Determine the (X, Y) coordinate at the center of the cell enclosing the given text.  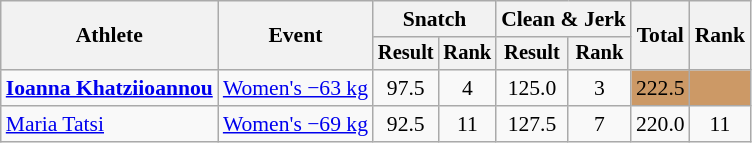
97.5 (406, 88)
Women's −63 kg (296, 88)
220.0 (660, 124)
Maria Tatsi (110, 124)
Clean & Jerk (564, 19)
125.0 (532, 88)
7 (600, 124)
222.5 (660, 88)
Ioanna Khatziioannou (110, 88)
Athlete (110, 36)
3 (600, 88)
92.5 (406, 124)
4 (468, 88)
Total (660, 36)
127.5 (532, 124)
Snatch (434, 19)
Women's −69 kg (296, 124)
Event (296, 36)
